Determine the [X, Y] coordinate at the center of the cell enclosing the given text.  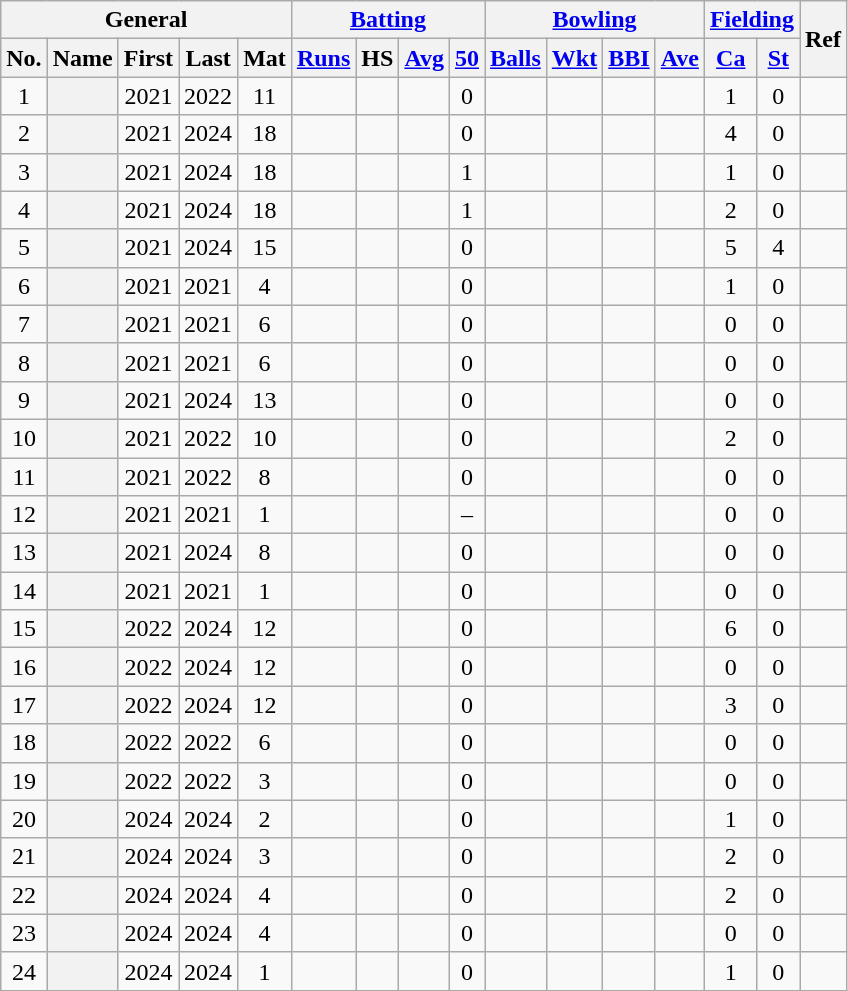
Mat [265, 58]
HS [378, 58]
Fielding [752, 20]
Avg [424, 58]
Balls [516, 58]
– [466, 515]
9 [24, 400]
Ca [730, 58]
BBI [629, 58]
Batting [388, 20]
50 [466, 58]
21 [24, 857]
Ref [824, 39]
Last [208, 58]
19 [24, 781]
20 [24, 819]
First [148, 58]
23 [24, 933]
17 [24, 705]
7 [24, 324]
Name [82, 58]
No. [24, 58]
Ave [680, 58]
General [146, 20]
22 [24, 895]
14 [24, 591]
Wkt [574, 58]
Runs [323, 58]
16 [24, 667]
St [778, 58]
Bowling [595, 20]
24 [24, 971]
